From the cell containing the given text, extract its center point as [x, y] coordinate. 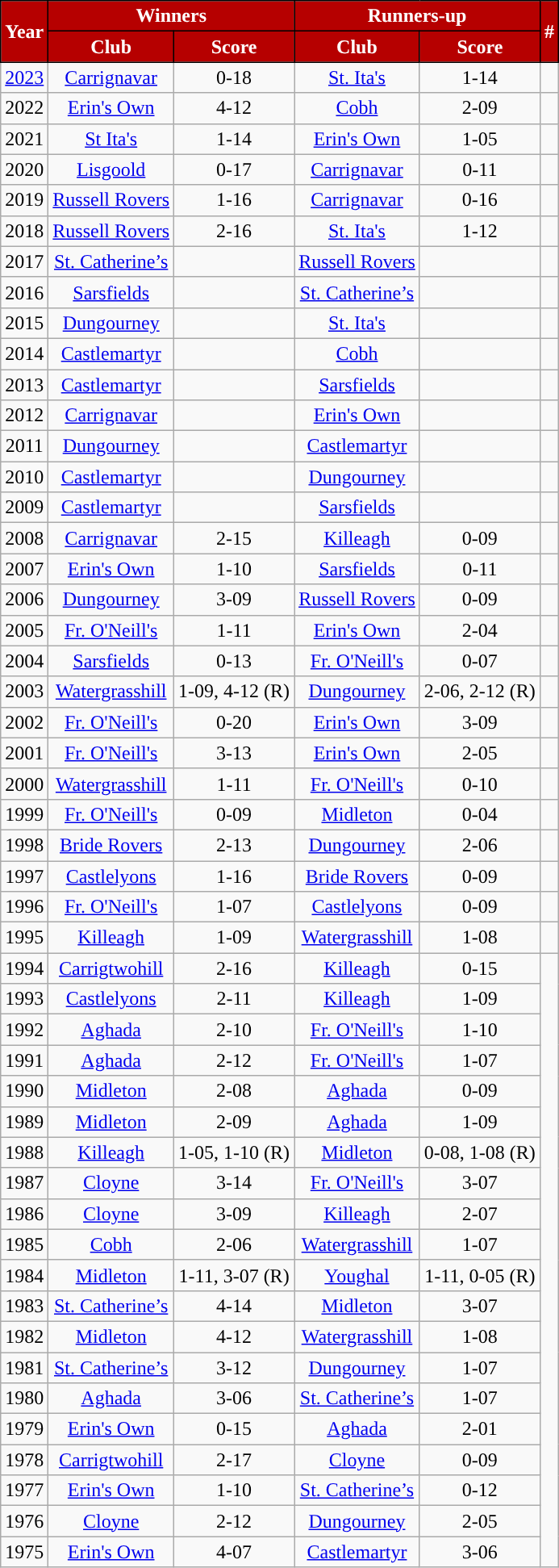
1999 [24, 814]
0-04 [479, 814]
1-05, 1-10 (R) [234, 1152]
3-13 [234, 753]
0-12 [479, 1491]
2008 [24, 538]
2014 [24, 353]
2005 [24, 630]
1985 [24, 1244]
2-17 [234, 1460]
2011 [24, 446]
1981 [24, 1368]
2004 [24, 661]
2000 [24, 784]
1998 [24, 845]
1987 [24, 1183]
2-06, 2-12 (R) [479, 692]
4-14 [234, 1306]
1986 [24, 1214]
2018 [24, 231]
0-10 [479, 784]
2-07 [479, 1214]
1980 [24, 1399]
0-17 [234, 169]
1-11, 3-07 (R) [234, 1275]
Winners [171, 16]
2002 [24, 722]
2012 [24, 416]
2-04 [479, 630]
1979 [24, 1429]
1983 [24, 1306]
1982 [24, 1336]
2007 [24, 569]
2-15 [234, 538]
1975 [24, 1552]
0-16 [479, 200]
2017 [24, 261]
2013 [24, 385]
# [549, 31]
Year [24, 31]
1-12 [479, 231]
Runners-up [418, 16]
2-10 [234, 1030]
1990 [24, 1091]
2023 [24, 77]
2020 [24, 169]
2006 [24, 600]
3-12 [234, 1368]
Lisgoold [111, 169]
0-13 [234, 661]
1995 [24, 938]
0-08, 1-08 (R) [479, 1152]
1988 [24, 1152]
1989 [24, 1122]
4-07 [234, 1552]
2001 [24, 753]
Youghal [357, 1275]
2003 [24, 692]
1984 [24, 1275]
St Ita's [111, 139]
1992 [24, 1030]
1991 [24, 1060]
1-09, 4-12 (R) [234, 692]
2-11 [234, 999]
2-01 [479, 1429]
1-11, 0-05 (R) [479, 1275]
3-14 [234, 1183]
1994 [24, 968]
2022 [24, 108]
2016 [24, 292]
1993 [24, 999]
1-05 [479, 139]
2009 [24, 508]
2-08 [234, 1091]
1996 [24, 907]
0-18 [234, 77]
0-20 [234, 722]
2019 [24, 200]
2010 [24, 477]
1976 [24, 1521]
2015 [24, 323]
1977 [24, 1491]
0-07 [479, 661]
1978 [24, 1460]
1997 [24, 876]
2021 [24, 139]
2-13 [234, 845]
